Determine the [x, y] coordinate at the center of the cell enclosing the given text.  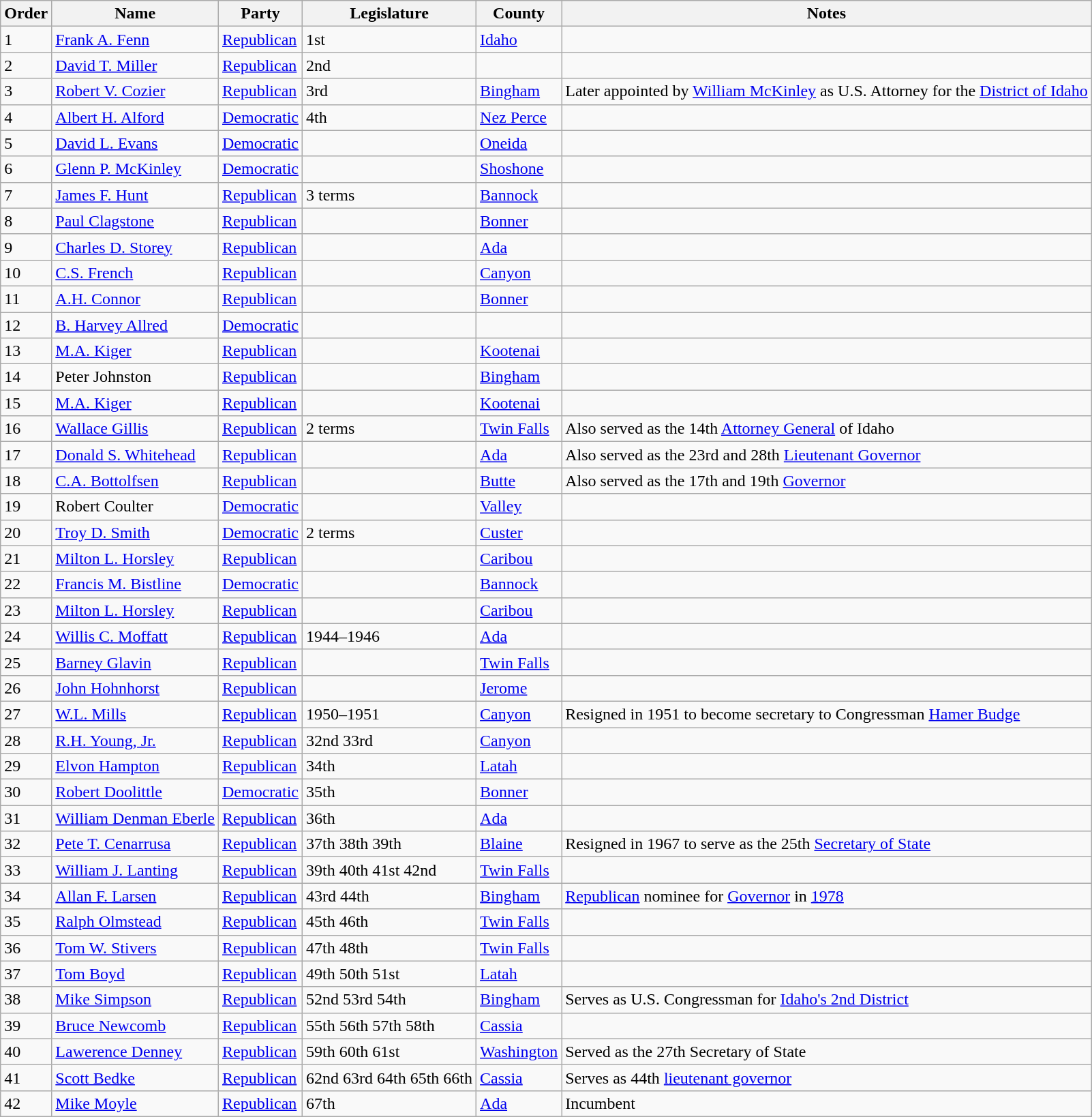
17 [26, 455]
15 [26, 403]
Shoshone [519, 169]
24 [26, 636]
Nez Perce [519, 117]
R.H. Young, Jr. [135, 740]
43rd 44th [389, 896]
Charles D. Storey [135, 247]
33 [26, 870]
2 [26, 65]
36th [389, 818]
Robert V. Cozier [135, 91]
Later appointed by William McKinley as U.S. Attorney for the District of Idaho [827, 91]
12 [26, 325]
Also served as the 23rd and 28th Lieutenant Governor [827, 455]
36 [26, 948]
23 [26, 610]
40 [26, 1052]
30 [26, 792]
35th [389, 792]
Served as the 27th Secretary of State [827, 1052]
Albert H. Alford [135, 117]
Wallace Gillis [135, 429]
C.A. Bottolfsen [135, 481]
C.S. French [135, 273]
49th 50th 51st [389, 974]
28 [26, 740]
Custer [519, 533]
Scott Bedke [135, 1077]
Robert Doolittle [135, 792]
5 [26, 143]
4th [389, 117]
1944–1946 [389, 636]
45th 46th [389, 922]
52nd 53rd 54th [389, 1000]
6 [26, 169]
7 [26, 195]
21 [26, 558]
Oneida [519, 143]
16 [26, 429]
Idaho [519, 40]
Barney Glavin [135, 662]
Legislature [389, 14]
Mike Moyle [135, 1103]
Glenn P. McKinley [135, 169]
32nd 33rd [389, 740]
39 [26, 1026]
Peter Johnston [135, 377]
38 [26, 1000]
14 [26, 377]
William Denman Eberle [135, 818]
67th [389, 1103]
David T. Miller [135, 65]
19 [26, 507]
32 [26, 844]
8 [26, 221]
Republican nominee for Governor in 1978 [827, 896]
Paul Clagstone [135, 221]
9 [26, 247]
John Hohnhorst [135, 688]
James F. Hunt [135, 195]
25 [26, 662]
34 [26, 896]
31 [26, 818]
B. Harvey Allred [135, 325]
Francis M. Bistline [135, 584]
13 [26, 351]
Allan F. Larsen [135, 896]
11 [26, 299]
Pete T. Cenarrusa [135, 844]
1950–1951 [389, 714]
Frank A. Fenn [135, 40]
David L. Evans [135, 143]
Willis C. Moffatt [135, 636]
27 [26, 714]
Notes [827, 14]
1st [389, 40]
Valley [519, 507]
Jerome [519, 688]
Resigned in 1967 to serve as the 25th Secretary of State [827, 844]
Mike Simpson [135, 1000]
Ralph Olmstead [135, 922]
Incumbent [827, 1103]
47th 48th [389, 948]
Order [26, 14]
A.H. Connor [135, 299]
55th 56th 57th 58th [389, 1026]
37 [26, 974]
59th 60th 61st [389, 1052]
Butte [519, 481]
William J. Lanting [135, 870]
4 [26, 117]
Name [135, 14]
22 [26, 584]
2nd [389, 65]
1 [26, 40]
Also served as the 17th and 19th Governor [827, 481]
39th 40th 41st 42nd [389, 870]
Robert Coulter [135, 507]
10 [26, 273]
Lawerence Denney [135, 1052]
37th 38th 39th [389, 844]
Bruce Newcomb [135, 1026]
35 [26, 922]
Serves as 44th lieutenant governor [827, 1077]
Troy D. Smith [135, 533]
Blaine [519, 844]
3 [26, 91]
Resigned in 1951 to become secretary to Congressman Hamer Budge [827, 714]
W.L. Mills [135, 714]
Washington [519, 1052]
Tom W. Stivers [135, 948]
26 [26, 688]
34th [389, 766]
Elvon Hampton [135, 766]
62nd 63rd 64th 65th 66th [389, 1077]
Party [260, 14]
Donald S. Whitehead [135, 455]
Also served as the 14th Attorney General of Idaho [827, 429]
Tom Boyd [135, 974]
18 [26, 481]
Serves as U.S. Congressman for Idaho's 2nd District [827, 1000]
3rd [389, 91]
29 [26, 766]
41 [26, 1077]
20 [26, 533]
3 terms [389, 195]
42 [26, 1103]
County [519, 14]
